Find where the given text appears and provide that cell's center as (x, y) coordinate. 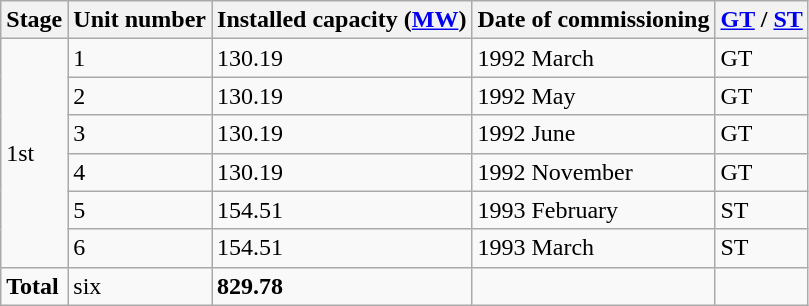
Date of commissioning (594, 20)
829.78 (342, 286)
1992 November (594, 172)
1993 February (594, 210)
six (140, 286)
Installed capacity (MW) (342, 20)
4 (140, 172)
6 (140, 248)
Total (34, 286)
1992 June (594, 134)
1st (34, 153)
Unit number (140, 20)
5 (140, 210)
2 (140, 96)
1992 May (594, 96)
Stage (34, 20)
1992 March (594, 58)
1993 March (594, 248)
1 (140, 58)
3 (140, 134)
GT / ST (762, 20)
